For the text-containing cell, return its midpoint in [X, Y] coordinate format. 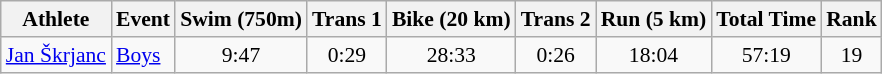
Athlete [56, 19]
9:47 [241, 55]
Event [143, 19]
28:33 [452, 55]
0:26 [556, 55]
Jan Škrjanc [56, 55]
0:29 [347, 55]
Boys [143, 55]
19 [852, 55]
Trans 1 [347, 19]
Bike (20 km) [452, 19]
Rank [852, 19]
Run (5 km) [654, 19]
Trans 2 [556, 19]
57:19 [766, 55]
18:04 [654, 55]
Total Time [766, 19]
Swim (750m) [241, 19]
